Find where the given text appears and provide that cell's center as (x, y) coordinate. 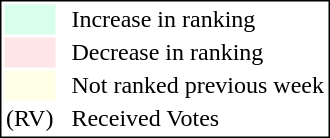
Decrease in ranking (198, 53)
Not ranked previous week (198, 85)
(RV) (29, 119)
Increase in ranking (198, 19)
Received Votes (198, 119)
